Determine the [x, y] coordinate at the center of the cell enclosing the given text.  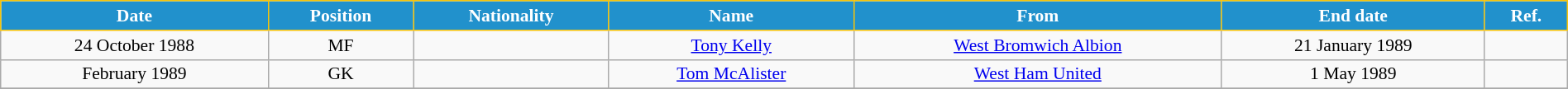
GK [341, 74]
West Ham United [1037, 74]
Nationality [511, 16]
Tony Kelly [731, 45]
Tom McAlister [731, 74]
Date [134, 16]
Position [341, 16]
February 1989 [134, 74]
1 May 1989 [1353, 74]
End date [1353, 16]
Name [731, 16]
Ref. [1526, 16]
From [1037, 16]
MF [341, 45]
21 January 1989 [1353, 45]
24 October 1988 [134, 45]
West Bromwich Albion [1037, 45]
